Determine the [X, Y] coordinate at the center of the cell enclosing the given text.  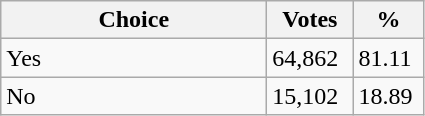
No [134, 96]
64,862 [310, 58]
Votes [310, 20]
15,102 [310, 96]
Yes [134, 58]
18.89 [388, 96]
% [388, 20]
81.11 [388, 58]
Choice [134, 20]
